Extract the [X, Y] coordinate from the center of the cell holding the provided text.  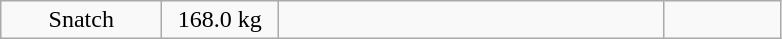
Snatch [82, 20]
168.0 kg [220, 20]
